For the text-containing cell, return its midpoint in [x, y] coordinate format. 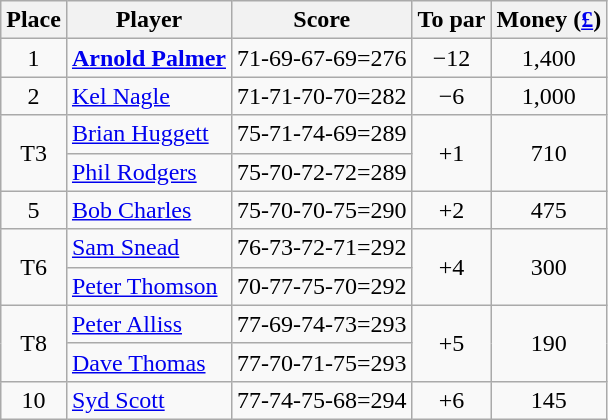
Place [34, 20]
T6 [34, 267]
Sam Snead [148, 248]
−6 [452, 96]
75-70-72-72=289 [322, 172]
475 [549, 210]
Money (£) [549, 20]
70-77-75-70=292 [322, 286]
75-70-70-75=290 [322, 210]
Bob Charles [148, 210]
1 [34, 58]
+6 [452, 400]
Player [148, 20]
76-73-72-71=292 [322, 248]
5 [34, 210]
+1 [452, 153]
1,000 [549, 96]
190 [549, 343]
75-71-74-69=289 [322, 134]
+2 [452, 210]
Syd Scott [148, 400]
71-71-70-70=282 [322, 96]
Arnold Palmer [148, 58]
Score [322, 20]
T3 [34, 153]
77-69-74-73=293 [322, 324]
1,400 [549, 58]
Peter Alliss [148, 324]
10 [34, 400]
2 [34, 96]
710 [549, 153]
300 [549, 267]
To par [452, 20]
+4 [452, 267]
T8 [34, 343]
71-69-67-69=276 [322, 58]
Peter Thomson [148, 286]
77-70-71-75=293 [322, 362]
Kel Nagle [148, 96]
Dave Thomas [148, 362]
Brian Huggett [148, 134]
77-74-75-68=294 [322, 400]
−12 [452, 58]
+5 [452, 343]
Phil Rodgers [148, 172]
145 [549, 400]
